Output the [x, y] coordinate of the center of the cell containing the given text.  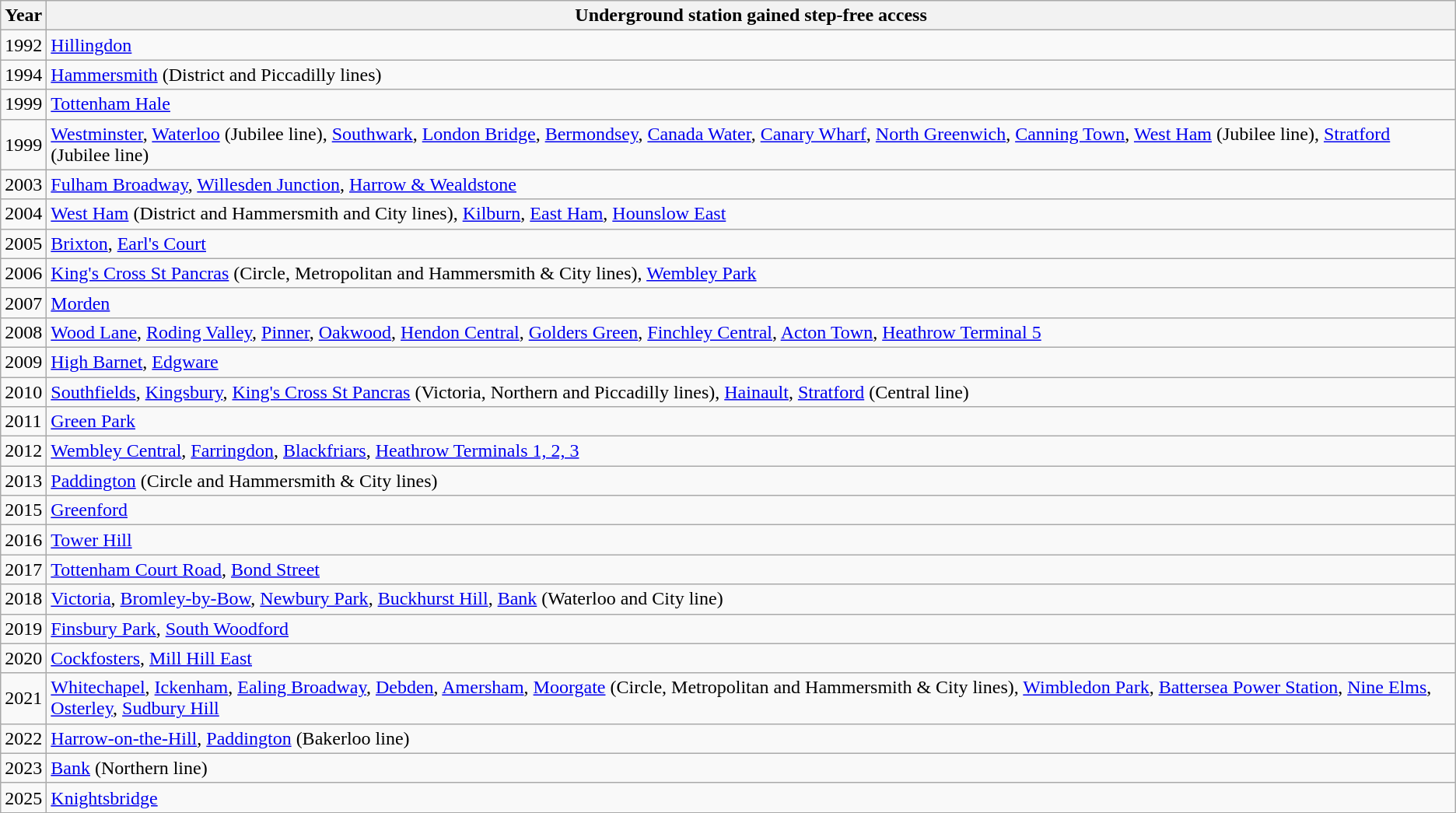
Bank (Northern line) [751, 768]
Finsbury Park, South Woodford [751, 629]
2023 [23, 768]
2025 [23, 797]
Hammersmith (District and Piccadilly lines) [751, 75]
2022 [23, 738]
Underground station gained step-free access [751, 16]
Tottenham Hale [751, 104]
2003 [23, 184]
Victoria, Bromley-by-Bow, Newbury Park, Buckhurst Hill, Bank (Waterloo and City line) [751, 599]
West Ham (District and Hammersmith and City lines), Kilburn, East Ham, Hounslow East [751, 214]
2006 [23, 273]
Tottenham Court Road, Bond Street [751, 569]
Brixton, Earl's Court [751, 244]
2017 [23, 569]
Tower Hill [751, 540]
2010 [23, 391]
Greenford [751, 510]
Knightsbridge [751, 797]
Paddington (Circle and Hammersmith & City lines) [751, 481]
Wood Lane, Roding Valley, Pinner, Oakwood, Hendon Central, Golders Green, Finchley Central, Acton Town, Heathrow Terminal 5 [751, 332]
2004 [23, 214]
King's Cross St Pancras (Circle, Metropolitan and Hammersmith & City lines), Wembley Park [751, 273]
2016 [23, 540]
2015 [23, 510]
1992 [23, 45]
Wembley Central, Farringdon, Blackfriars, Heathrow Terminals 1, 2, 3 [751, 451]
2021 [23, 699]
Cockfosters, Mill Hill East [751, 658]
2019 [23, 629]
Year [23, 16]
2018 [23, 599]
Morden [751, 303]
2009 [23, 362]
Hillingdon [751, 45]
2005 [23, 244]
Green Park [751, 422]
2011 [23, 422]
Fulham Broadway, Willesden Junction, Harrow & Wealdstone [751, 184]
High Barnet, Edgware [751, 362]
2012 [23, 451]
2020 [23, 658]
2008 [23, 332]
1994 [23, 75]
2013 [23, 481]
Harrow-on-the-Hill, Paddington (Bakerloo line) [751, 738]
Southfields, Kingsbury, King's Cross St Pancras (Victoria, Northern and Piccadilly lines), Hainault, Stratford (Central line) [751, 391]
2007 [23, 303]
